Extract the [x, y] coordinate from the center of the cell holding the provided text.  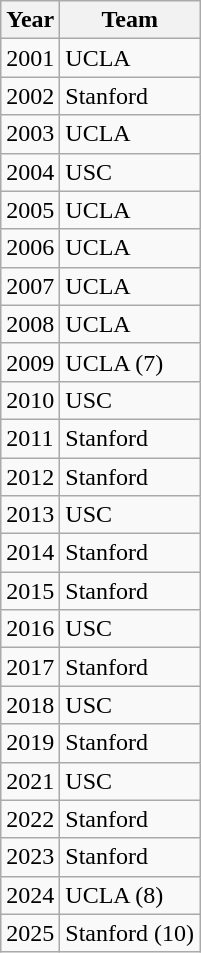
2022 [30, 819]
2014 [30, 553]
2008 [30, 324]
2017 [30, 667]
2015 [30, 591]
UCLA (7) [130, 362]
2018 [30, 705]
2010 [30, 400]
2002 [30, 96]
2023 [30, 857]
2024 [30, 895]
2016 [30, 629]
Team [130, 20]
UCLA (8) [130, 895]
2001 [30, 58]
2021 [30, 781]
2003 [30, 134]
2009 [30, 362]
2019 [30, 743]
2011 [30, 438]
2005 [30, 210]
2007 [30, 286]
2004 [30, 172]
2012 [30, 477]
2006 [30, 248]
Year [30, 20]
2013 [30, 515]
Stanford (10) [130, 933]
2025 [30, 933]
